Output the [X, Y] coordinate of the center of the cell containing the given text.  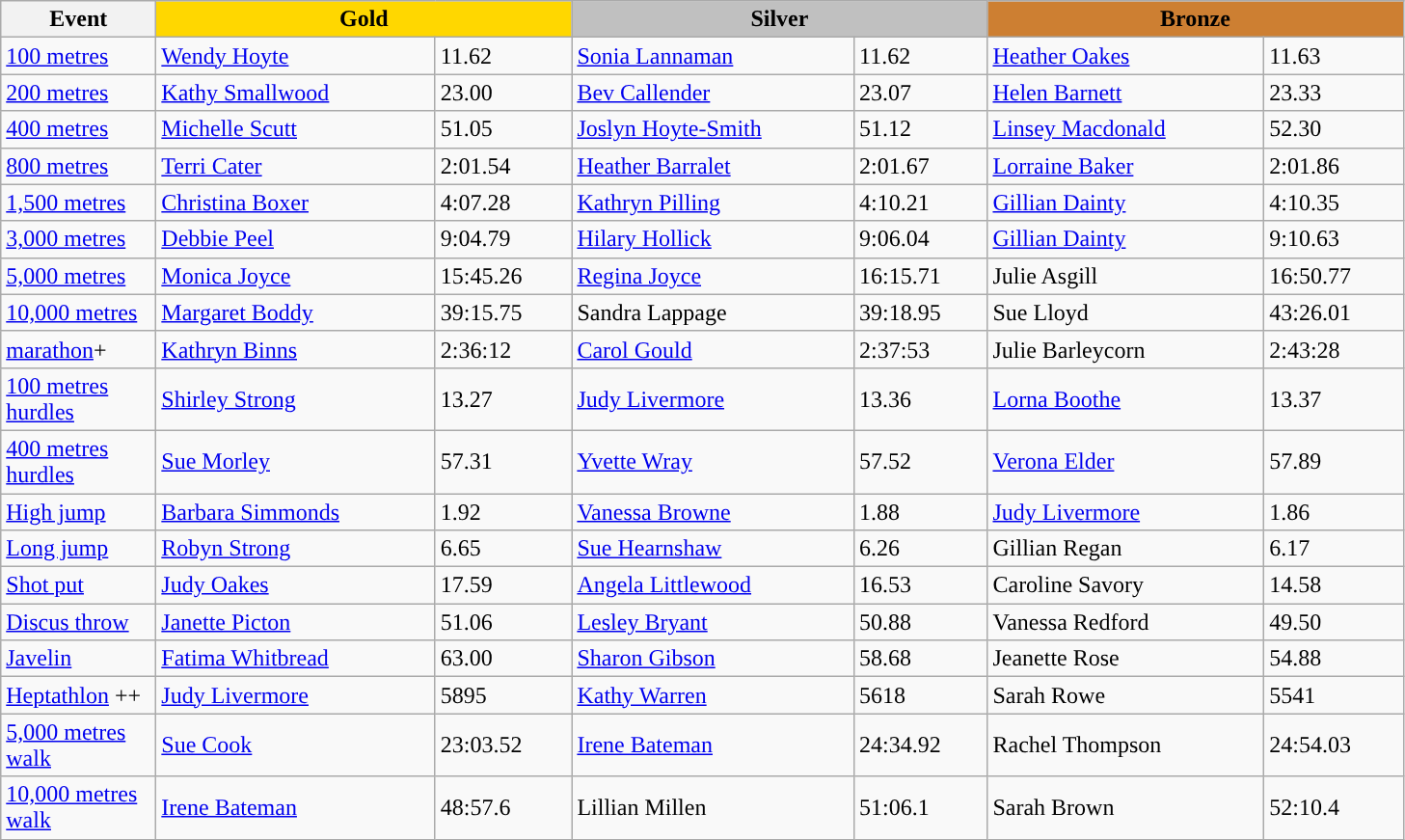
Margaret Boddy [295, 312]
Janette Picton [295, 622]
24:54.03 [1334, 745]
2:36:12 [503, 349]
High jump [79, 512]
Rachel Thompson [1126, 745]
Christina Boxer [295, 203]
Sue Lloyd [1126, 312]
49.50 [1334, 622]
14.58 [1334, 585]
Vanessa Browne [714, 512]
Debbie Peel [295, 239]
100 metres [79, 56]
Discus throw [79, 622]
13.36 [920, 399]
Joslyn Hoyte-Smith [714, 129]
13.37 [1334, 399]
4:10.21 [920, 203]
2:43:28 [1334, 349]
9:04.79 [503, 239]
1.86 [1334, 512]
57.31 [503, 461]
58.68 [920, 659]
Sarah Brown [1126, 808]
6.26 [920, 549]
15:45.26 [503, 276]
Sue Hearnshaw [714, 549]
16:15.71 [920, 276]
57.52 [920, 461]
13.27 [503, 399]
51.12 [920, 129]
17.59 [503, 585]
Kathy Warren [714, 695]
Terri Cater [295, 166]
Yvette Wray [714, 461]
Long jump [79, 549]
54.88 [1334, 659]
5541 [1334, 695]
Sarah Rowe [1126, 695]
Helen Barnett [1126, 93]
Judy Oakes [295, 585]
Kathy Smallwood [295, 93]
39:15.75 [503, 312]
Carol Gould [714, 349]
6.17 [1334, 549]
4:10.35 [1334, 203]
Lillian Millen [714, 808]
Vanessa Redford [1126, 622]
23.33 [1334, 93]
16.53 [920, 585]
Fatima Whitbread [295, 659]
Gillian Regan [1126, 549]
5,000 metres walk [79, 745]
Heather Oakes [1126, 56]
Sue Morley [295, 461]
Shirley Strong [295, 399]
Sandra Lappage [714, 312]
23.00 [503, 93]
Sharon Gibson [714, 659]
Event [79, 19]
50.88 [920, 622]
1.88 [920, 512]
1.92 [503, 512]
Heptathlon ++ [79, 695]
3,000 metres [79, 239]
Julie Barleycorn [1126, 349]
Michelle Scutt [295, 129]
Caroline Savory [1126, 585]
Wendy Hoyte [295, 56]
400 metres hurdles [79, 461]
16:50.77 [1334, 276]
57.89 [1334, 461]
4:07.28 [503, 203]
100 metres hurdles [79, 399]
Angela Littlewood [714, 585]
10,000 metres [79, 312]
Javelin [79, 659]
Lorna Boothe [1126, 399]
2:01.67 [920, 166]
Gold [365, 19]
5895 [503, 695]
6.65 [503, 549]
2:01.86 [1334, 166]
5618 [920, 695]
Julie Asgill [1126, 276]
Shot put [79, 585]
Hilary Hollick [714, 239]
Linsey Macdonald [1126, 129]
Kathryn Pilling [714, 203]
Sue Cook [295, 745]
52:10.4 [1334, 808]
23:03.52 [503, 745]
Lorraine Baker [1126, 166]
Verona Elder [1126, 461]
24:34.92 [920, 745]
63.00 [503, 659]
51.05 [503, 129]
Heather Barralet [714, 166]
52.30 [1334, 129]
Barbara Simmonds [295, 512]
5,000 metres [79, 276]
51.06 [503, 622]
10,000 metres walk [79, 808]
Bronze [1196, 19]
Jeanette Rose [1126, 659]
43:26.01 [1334, 312]
9:10.63 [1334, 239]
48:57.6 [503, 808]
2:37:53 [920, 349]
Monica Joyce [295, 276]
9:06.04 [920, 239]
Sonia Lannaman [714, 56]
2:01.54 [503, 166]
Kathryn Binns [295, 349]
Robyn Strong [295, 549]
1,500 metres [79, 203]
200 metres [79, 93]
Bev Callender [714, 93]
Regina Joyce [714, 276]
800 metres [79, 166]
39:18.95 [920, 312]
51:06.1 [920, 808]
marathon+ [79, 349]
Silver [779, 19]
11.63 [1334, 56]
400 metres [79, 129]
Lesley Bryant [714, 622]
23.07 [920, 93]
